From the cell containing the given text, extract its center point as (x, y) coordinate. 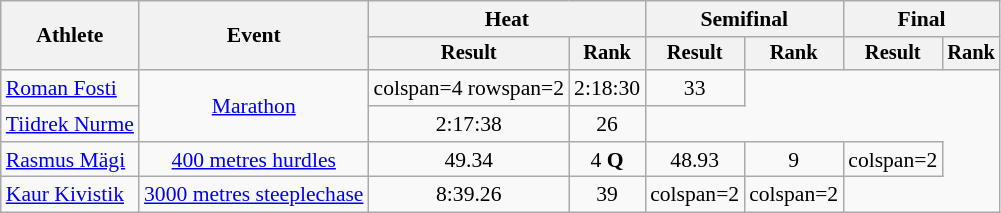
8:39.26 (470, 195)
Event (254, 36)
49.34 (470, 160)
48.93 (694, 160)
Final (922, 19)
Marathon (254, 106)
Semifinal (744, 19)
Rasmus Mägi (70, 160)
colspan=4 rowspan=2 (470, 88)
Heat (508, 19)
33 (694, 88)
Tiidrek Nurme (70, 124)
26 (607, 124)
2:17:38 (470, 124)
9 (794, 160)
3000 metres steeplechase (254, 195)
39 (607, 195)
Kaur Kivistik (70, 195)
Roman Fosti (70, 88)
400 metres hurdles (254, 160)
4 Q (607, 160)
Athlete (70, 36)
2:18:30 (607, 88)
